Identify which cell holds the provided text, then report its (X, Y) central coordinate. 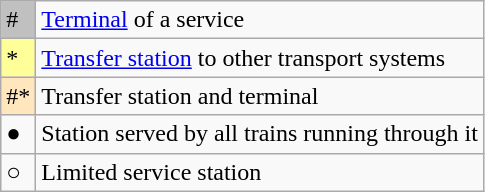
#* (18, 96)
○ (18, 172)
# (18, 20)
* (18, 58)
Terminal of a service (260, 20)
Station served by all trains running through it (260, 134)
● (18, 134)
Limited service station (260, 172)
Transfer station and terminal (260, 96)
Transfer station to other transport systems (260, 58)
